Locate the cell with the specified text and output its [X, Y] center coordinate. 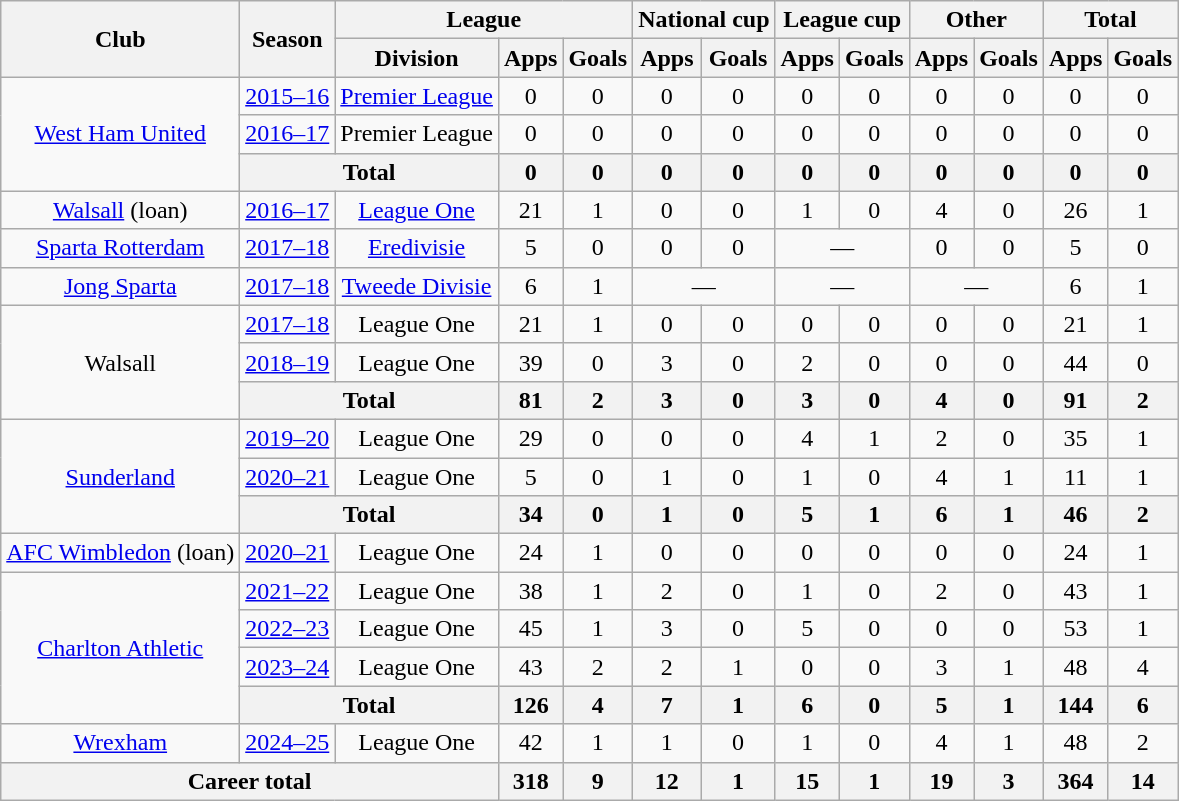
318 [530, 781]
Sparta Rotterdam [120, 248]
9 [598, 781]
91 [1075, 400]
2015–16 [288, 96]
42 [530, 743]
Tweede Divisie [417, 286]
44 [1075, 362]
2023–24 [288, 667]
26 [1075, 210]
Walsall [120, 362]
Division [417, 58]
12 [667, 781]
2021–22 [288, 591]
7 [667, 705]
Eredivisie [417, 248]
46 [1075, 515]
144 [1075, 705]
League cup [842, 20]
National cup [704, 20]
Sunderland [120, 476]
53 [1075, 629]
35 [1075, 438]
81 [530, 400]
2018–19 [288, 362]
Charlton Athletic [120, 648]
38 [530, 591]
14 [1143, 781]
11 [1075, 477]
Club [120, 39]
45 [530, 629]
Walsall (loan) [120, 210]
126 [530, 705]
34 [530, 515]
2019–20 [288, 438]
29 [530, 438]
Career total [250, 781]
2022–23 [288, 629]
Season [288, 39]
15 [807, 781]
Other [976, 20]
League [484, 20]
364 [1075, 781]
AFC Wimbledon (loan) [120, 553]
2024–25 [288, 743]
Wrexham [120, 743]
39 [530, 362]
West Ham United [120, 134]
Jong Sparta [120, 286]
19 [941, 781]
